Determine the (x, y) coordinate at the center of the cell enclosing the given text.  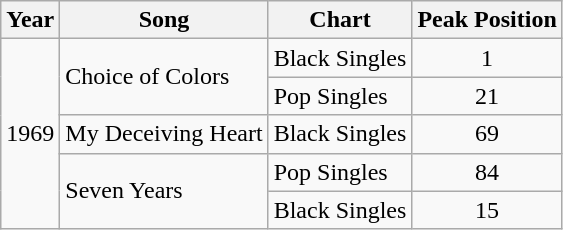
69 (487, 134)
1 (487, 58)
15 (487, 210)
Chart (340, 20)
Choice of Colors (164, 77)
Year (30, 20)
1969 (30, 134)
21 (487, 96)
84 (487, 172)
Peak Position (487, 20)
My Deceiving Heart (164, 134)
Seven Years (164, 191)
Song (164, 20)
